Identify which cell holds the provided text, then report its [X, Y] central coordinate. 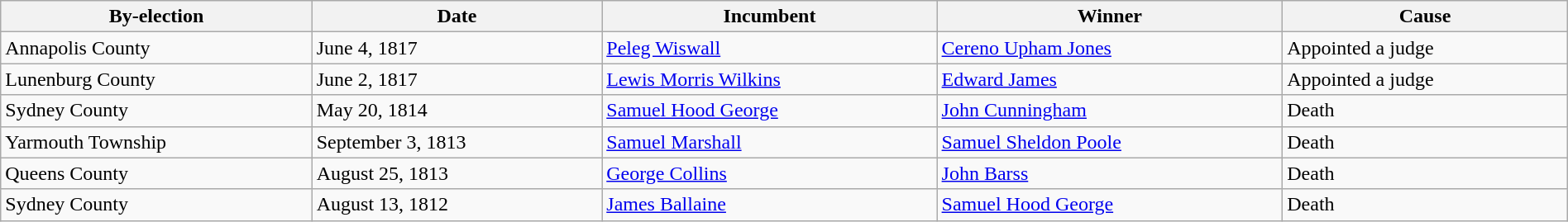
Queens County [156, 173]
Winner [1110, 17]
Samuel Marshall [769, 142]
By-election [156, 17]
John Cunningham [1110, 111]
June 2, 1817 [457, 79]
Cereno Upham Jones [1110, 48]
Cause [1426, 17]
August 25, 1813 [457, 173]
Edward James [1110, 79]
Peleg Wiswall [769, 48]
Samuel Sheldon Poole [1110, 142]
August 13, 1812 [457, 205]
Lewis Morris Wilkins [769, 79]
September 3, 1813 [457, 142]
Lunenburg County [156, 79]
George Collins [769, 173]
June 4, 1817 [457, 48]
James Ballaine [769, 205]
Incumbent [769, 17]
Date [457, 17]
Yarmouth Township [156, 142]
John Barss [1110, 173]
Annapolis County [156, 48]
May 20, 1814 [457, 111]
